Provide the (x, y) coordinate of the cell's center where the given text is located.  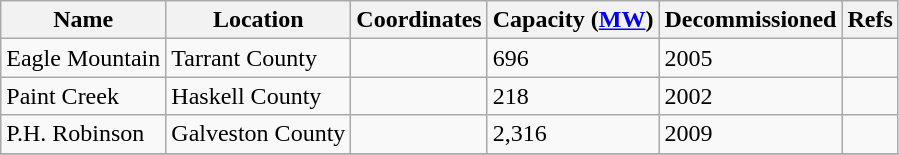
Galveston County (258, 134)
Tarrant County (258, 58)
2005 (750, 58)
Eagle Mountain (84, 58)
Refs (870, 20)
Capacity (MW) (573, 20)
Paint Creek (84, 96)
Name (84, 20)
2,316 (573, 134)
Coordinates (419, 20)
218 (573, 96)
Decommissioned (750, 20)
2002 (750, 96)
P.H. Robinson (84, 134)
Location (258, 20)
2009 (750, 134)
696 (573, 58)
Haskell County (258, 96)
